From the cell containing the given text, extract its center point as [x, y] coordinate. 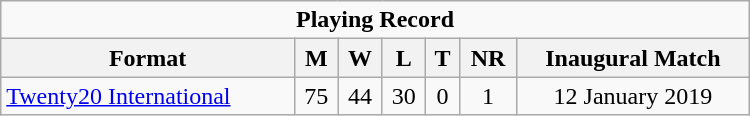
0 [443, 96]
75 [316, 96]
W [360, 58]
1 [488, 96]
M [316, 58]
30 [404, 96]
Inaugural Match [634, 58]
Format [148, 58]
NR [488, 58]
12 January 2019 [634, 96]
Twenty20 International [148, 96]
44 [360, 96]
Playing Record [375, 20]
L [404, 58]
T [443, 58]
